Output the [X, Y] coordinate of the center of the cell containing the given text.  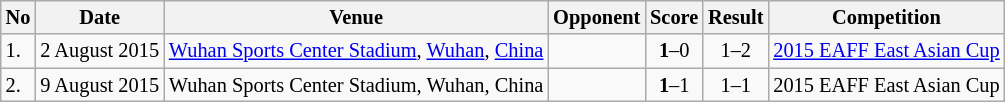
Opponent [596, 17]
Score [674, 17]
Date [100, 17]
Result [736, 17]
9 August 2015 [100, 85]
No [18, 17]
1–2 [736, 51]
Competition [886, 17]
2 August 2015 [100, 51]
1–0 [674, 51]
Venue [356, 17]
2. [18, 85]
1. [18, 51]
